Search for the cell housing the specified text and yield its (X, Y) center coordinate. 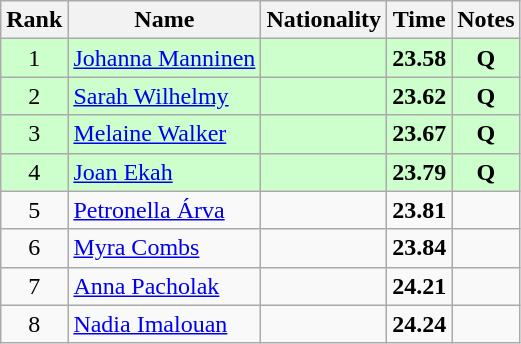
Rank (34, 20)
Anna Pacholak (164, 286)
Nationality (324, 20)
24.24 (420, 324)
24.21 (420, 286)
8 (34, 324)
Myra Combs (164, 248)
23.62 (420, 96)
6 (34, 248)
23.79 (420, 172)
5 (34, 210)
7 (34, 286)
Sarah Wilhelmy (164, 96)
Name (164, 20)
1 (34, 58)
Nadia Imalouan (164, 324)
Johanna Manninen (164, 58)
2 (34, 96)
23.81 (420, 210)
Joan Ekah (164, 172)
3 (34, 134)
23.58 (420, 58)
4 (34, 172)
23.67 (420, 134)
Melaine Walker (164, 134)
Time (420, 20)
23.84 (420, 248)
Notes (486, 20)
Petronella Árva (164, 210)
